Provide the [x, y] coordinate of the cell's center where the given text is located.  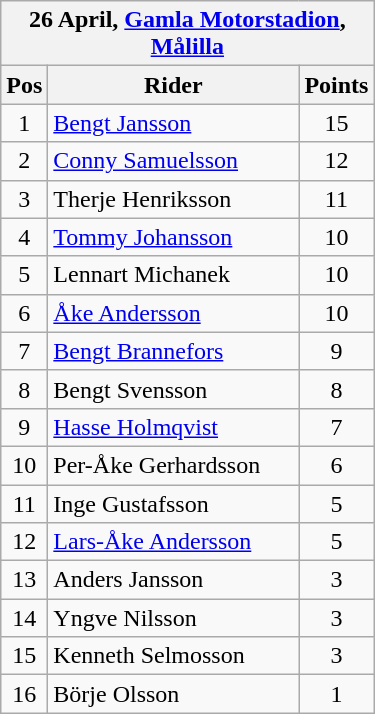
Conny Samuelsson [174, 161]
16 [24, 694]
Points [336, 85]
Börje Olsson [174, 694]
2 [24, 161]
Per-Åke Gerhardsson [174, 465]
Bengt Jansson [174, 123]
Bengt Svensson [174, 389]
4 [24, 237]
Kenneth Selmosson [174, 656]
Bengt Brannefors [174, 351]
Tommy Johansson [174, 237]
Åke Andersson [174, 313]
Therje Henriksson [174, 199]
Anders Jansson [174, 580]
Hasse Holmqvist [174, 427]
14 [24, 618]
Inge Gustafsson [174, 503]
Yngve Nilsson [174, 618]
26 April, Gamla Motorstadion, Målilla [188, 34]
13 [24, 580]
Pos [24, 85]
Rider [174, 85]
Lars-Åke Andersson [174, 542]
Lennart Michanek [174, 275]
